Determine the (x, y) coordinate at the center of the cell enclosing the given text.  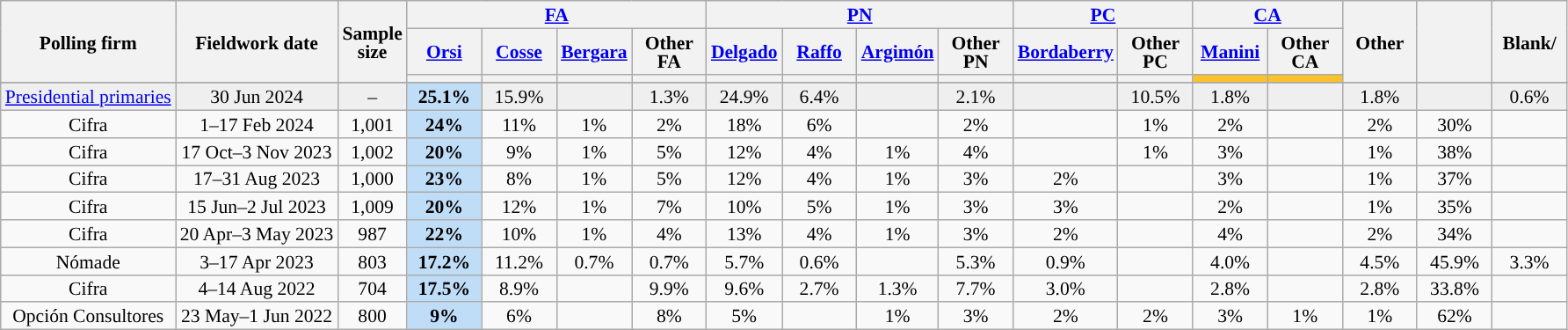
5.7% (744, 260)
38% (1454, 151)
15 Jun–2 Jul 2023 (257, 206)
17 Oct–3 Nov 2023 (257, 151)
0.9% (1065, 260)
24.9% (744, 97)
23% (445, 180)
PC (1103, 14)
30% (1454, 125)
13% (744, 234)
Other PN (976, 51)
30 Jun 2024 (257, 97)
704 (372, 289)
Cosse (519, 51)
18% (744, 125)
11.2% (519, 260)
Manini (1230, 51)
1,002 (372, 151)
1,001 (372, 125)
45.9% (1454, 260)
3.3% (1529, 260)
Bordaberry (1065, 51)
37% (1454, 180)
1,009 (372, 206)
Opción Consultores (88, 317)
Presidential primaries (88, 97)
23 May–1 Jun 2022 (257, 317)
Other FA (670, 51)
9.9% (670, 289)
FA (557, 14)
Orsi (445, 51)
Bergara (594, 51)
8.9% (519, 289)
Other (1380, 42)
CA (1267, 14)
Samplesize (372, 42)
24% (445, 125)
5.3% (976, 260)
6.4% (819, 97)
PN (860, 14)
Fieldwork date (257, 42)
35% (1454, 206)
803 (372, 260)
7.7% (976, 289)
4.0% (1230, 260)
17.2% (445, 260)
Delgado (744, 51)
34% (1454, 234)
– (372, 97)
4–14 Aug 2022 (257, 289)
2.1% (976, 97)
25.1% (445, 97)
1–17 Feb 2024 (257, 125)
7% (670, 206)
9.6% (744, 289)
Blank/ (1529, 42)
Other CA (1304, 51)
2.7% (819, 289)
17.5% (445, 289)
11% (519, 125)
3.0% (1065, 289)
Raffo (819, 51)
Nómade (88, 260)
Polling firm (88, 42)
Other PC (1155, 51)
987 (372, 234)
10.5% (1155, 97)
17–31 Aug 2023 (257, 180)
4.5% (1380, 260)
22% (445, 234)
62% (1454, 317)
1,000 (372, 180)
15.9% (519, 97)
20 Apr–3 May 2023 (257, 234)
800 (372, 317)
33.8% (1454, 289)
Argimón (898, 51)
3–17 Apr 2023 (257, 260)
